Detect which cell encompasses the target text, then output its [X, Y] center coordinate. 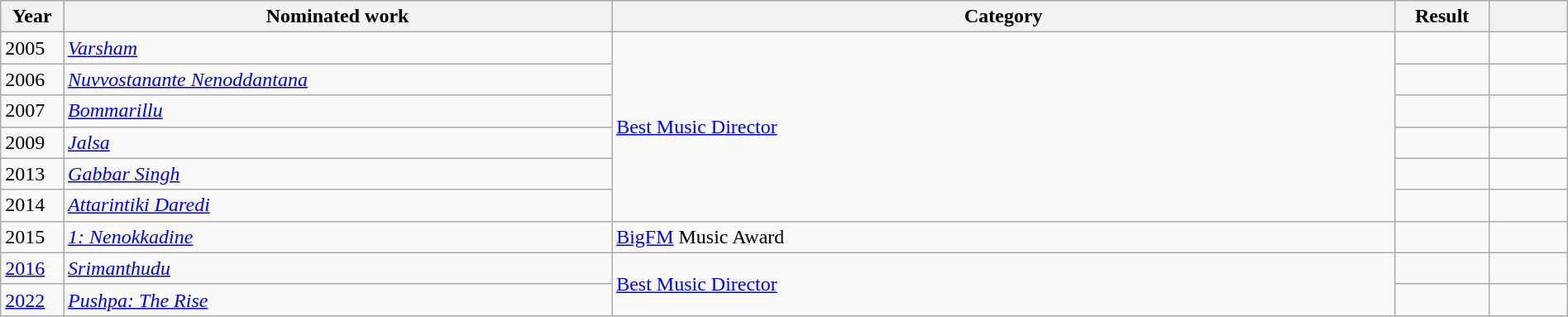
Gabbar Singh [337, 174]
Year [32, 17]
2007 [32, 111]
2009 [32, 142]
Srimanthudu [337, 268]
2022 [32, 300]
2013 [32, 174]
2016 [32, 268]
Pushpa: The Rise [337, 300]
2014 [32, 205]
Nominated work [337, 17]
Bommarillu [337, 111]
Attarintiki Daredi [337, 205]
Result [1442, 17]
BigFM Music Award [1004, 237]
2015 [32, 237]
Varsham [337, 48]
Nuvvostanante Nenoddantana [337, 79]
1: Nenokkadine [337, 237]
2006 [32, 79]
Jalsa [337, 142]
Category [1004, 17]
2005 [32, 48]
